Provide the (x, y) coordinate of the cell's center where the given text is located.  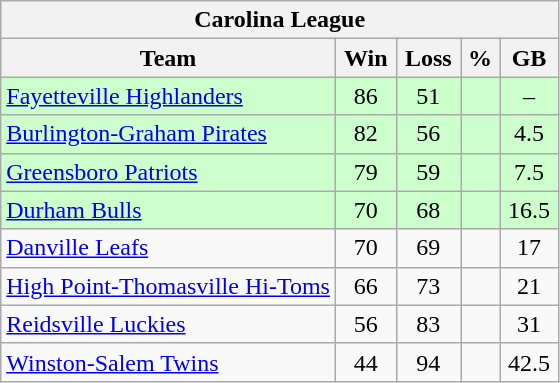
17 (530, 248)
16.5 (530, 210)
83 (428, 324)
– (530, 96)
66 (366, 286)
Team (168, 58)
High Point-Thomasville Hi-Toms (168, 286)
Loss (428, 58)
Burlington-Graham Pirates (168, 134)
51 (428, 96)
82 (366, 134)
Durham Bulls (168, 210)
21 (530, 286)
44 (366, 362)
Winston-Salem Twins (168, 362)
94 (428, 362)
Greensboro Patriots (168, 172)
79 (366, 172)
31 (530, 324)
GB (530, 58)
59 (428, 172)
Reidsville Luckies (168, 324)
86 (366, 96)
69 (428, 248)
68 (428, 210)
Win (366, 58)
Fayetteville Highlanders (168, 96)
42.5 (530, 362)
73 (428, 286)
Carolina League (280, 20)
7.5 (530, 172)
4.5 (530, 134)
Danville Leafs (168, 248)
% (480, 58)
